Return the [X, Y] coordinate for the center point of the cell that contains the specified text.  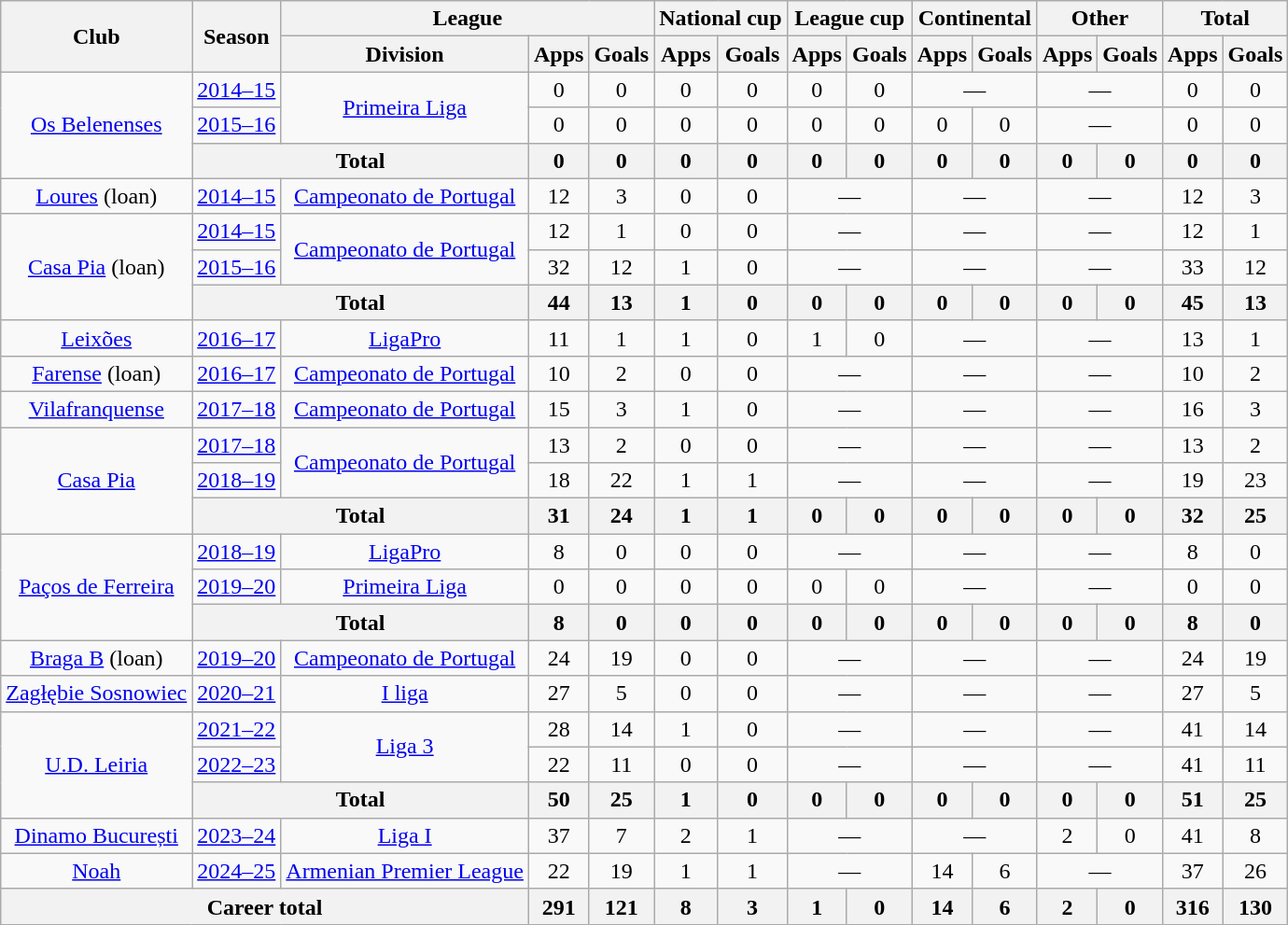
18 [558, 481]
Season [237, 36]
I liga [405, 694]
Liga 3 [405, 747]
15 [558, 409]
2024–25 [237, 871]
Zagłębie Sosnowiec [97, 694]
Other [1099, 19]
Farense (loan) [97, 373]
Division [405, 54]
2022–23 [237, 764]
Casa Pia (loan) [97, 267]
50 [558, 800]
44 [558, 302]
Noah [97, 871]
Vilafranquense [97, 409]
Club [97, 36]
Os Belenenses [97, 125]
Casa Pia [97, 481]
31 [558, 516]
Armenian Premier League [405, 871]
Liga I [405, 835]
7 [622, 835]
2020–21 [237, 694]
National cup [721, 19]
League cup [849, 19]
Loures (loan) [97, 196]
Paços de Ferreira [97, 587]
23 [1255, 481]
130 [1255, 906]
16 [1193, 409]
Continental [974, 19]
33 [1193, 267]
26 [1255, 871]
Career total [265, 906]
2021–22 [237, 729]
2023–24 [237, 835]
291 [558, 906]
121 [622, 906]
316 [1193, 906]
Braga B (loan) [97, 658]
Leixões [97, 338]
51 [1193, 800]
45 [1193, 302]
League [468, 19]
Dinamo București [97, 835]
U.D. Leiria [97, 764]
28 [558, 729]
